Identify which cell holds the provided text, then report its [X, Y] central coordinate. 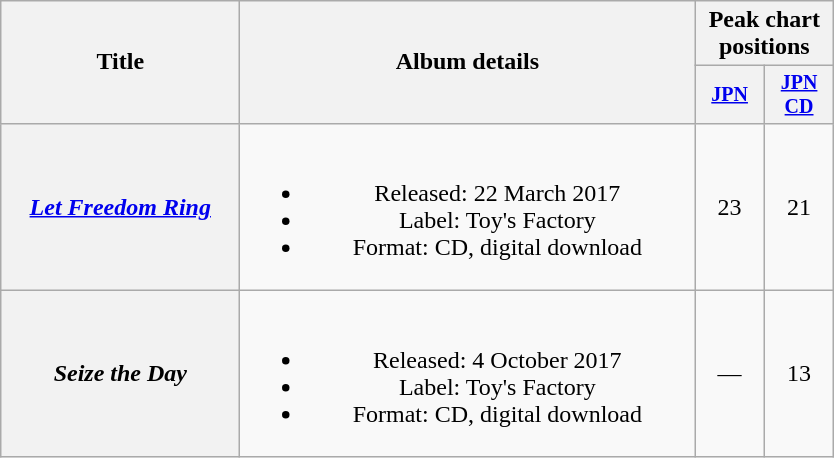
Released: 4 October 2017Label: Toy's FactoryFormat: CD, digital download [468, 374]
— [730, 374]
21 [798, 206]
JPNCD [798, 94]
Peak chart positions [764, 34]
Album details [468, 62]
13 [798, 374]
Let Freedom Ring [120, 206]
Released: 22 March 2017Label: Toy's FactoryFormat: CD, digital download [468, 206]
Title [120, 62]
Seize the Day [120, 374]
JPN [730, 94]
23 [730, 206]
